Identify which cell holds the provided text, then report its [X, Y] central coordinate. 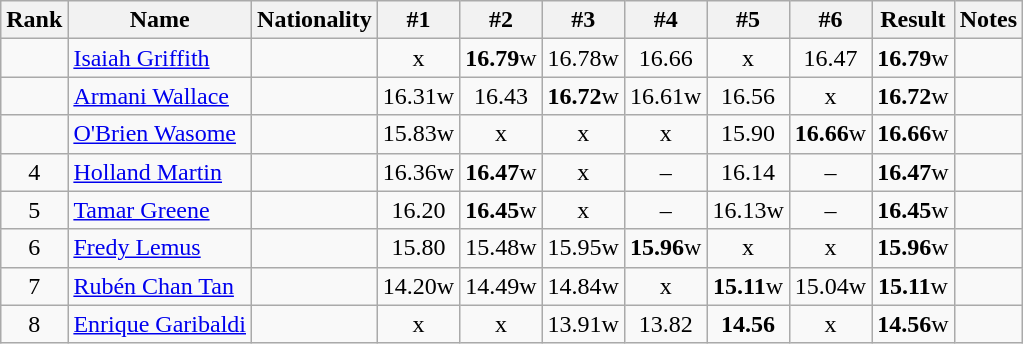
#4 [665, 20]
16.66 [665, 58]
Nationality [315, 20]
16.36w [418, 172]
Result [913, 20]
Rank [34, 20]
15.80 [418, 248]
14.56 [748, 324]
15.48w [501, 248]
16.14 [748, 172]
Isaiah Griffith [160, 58]
Tamar Greene [160, 210]
16.31w [418, 96]
Fredy Lemus [160, 248]
16.13w [748, 210]
6 [34, 248]
16.78w [583, 58]
14.20w [418, 286]
14.49w [501, 286]
#2 [501, 20]
#1 [418, 20]
14.56w [913, 324]
#5 [748, 20]
7 [34, 286]
Rubén Chan Tan [160, 286]
Armani Wallace [160, 96]
14.84w [583, 286]
4 [34, 172]
16.47 [830, 58]
5 [34, 210]
15.04w [830, 286]
Notes [988, 20]
Name [160, 20]
15.83w [418, 134]
16.43 [501, 96]
15.90 [748, 134]
#6 [830, 20]
16.56 [748, 96]
O'Brien Wasome [160, 134]
13.91w [583, 324]
#3 [583, 20]
Enrique Garibaldi [160, 324]
13.82 [665, 324]
15.95w [583, 248]
8 [34, 324]
16.20 [418, 210]
Holland Martin [160, 172]
16.61w [665, 96]
